Output the [x, y] coordinate of the center of the cell containing the given text.  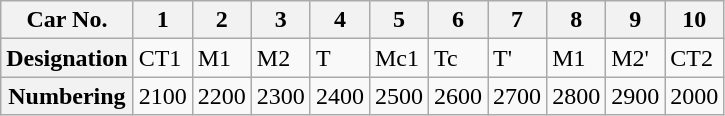
2900 [636, 96]
Numbering [67, 96]
6 [458, 20]
1 [162, 20]
Designation [67, 58]
2000 [694, 96]
M2' [636, 58]
2600 [458, 96]
2400 [340, 96]
CT1 [162, 58]
2 [222, 20]
2500 [398, 96]
Mc1 [398, 58]
2100 [162, 96]
Car No. [67, 20]
Tc [458, 58]
2200 [222, 96]
T' [518, 58]
2300 [280, 96]
8 [576, 20]
2700 [518, 96]
4 [340, 20]
10 [694, 20]
2800 [576, 96]
CT2 [694, 58]
5 [398, 20]
9 [636, 20]
7 [518, 20]
T [340, 58]
M2 [280, 58]
3 [280, 20]
